Locate the cell with the specified text and output its [x, y] center coordinate. 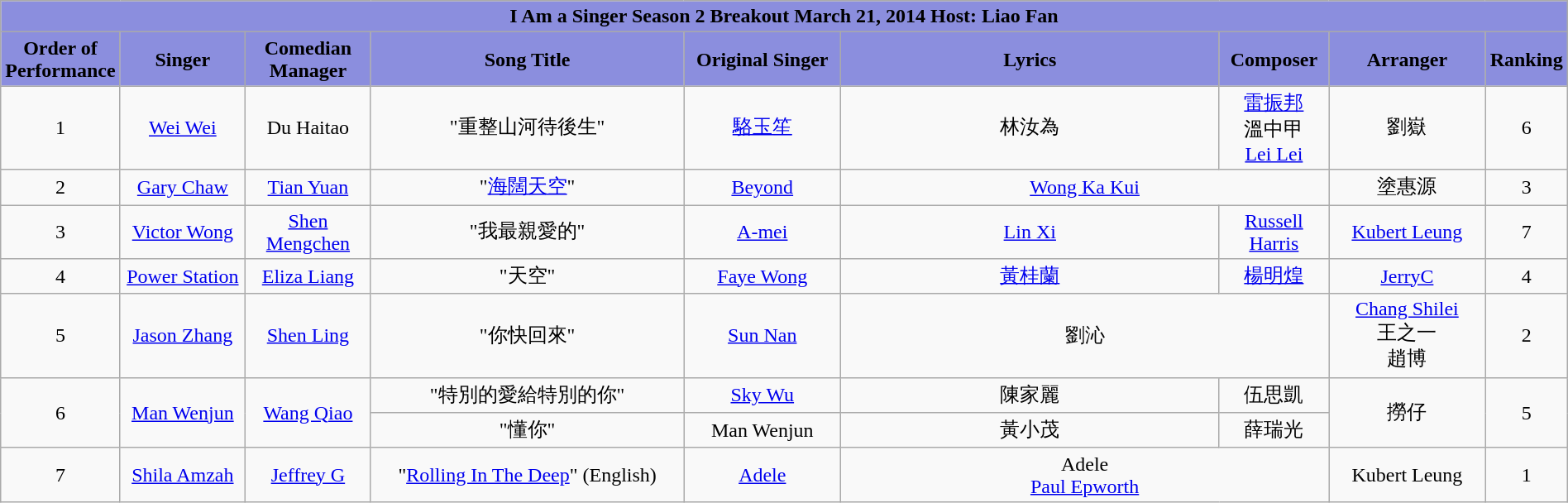
"你快回來" [528, 336]
Victor Wong [183, 232]
Jason Zhang [183, 336]
Lin Xi [1030, 232]
黃桂蘭 [1030, 276]
楊明煌 [1274, 276]
"我最親愛的" [528, 232]
雷振邦溫中甲Lei Lei [1274, 127]
Du Haitao [308, 127]
塗惠源 [1408, 187]
Singer [183, 60]
Faye Wong [762, 276]
Shen Mengchen [308, 232]
Wei Wei [183, 127]
Power Station [183, 276]
Sun Nan [762, 336]
駱玉笙 [762, 127]
Composer [1274, 60]
Sky Wu [762, 395]
Wong Ka Kui [1085, 187]
Gary Chaw [183, 187]
Ranking [1527, 60]
"重整山河待後生" [528, 127]
"天空" [528, 276]
"Rolling In The Deep" (English) [528, 475]
薛瑞光 [1274, 430]
Arranger [1408, 60]
Chang Shilei王之一趙博 [1408, 336]
JerryC [1408, 276]
伍思凱 [1274, 395]
撈仔 [1408, 412]
陳家麗 [1030, 395]
Eliza Liang [308, 276]
Wang Qiao [308, 412]
Shen Ling [308, 336]
Comedian Manager [308, 60]
Shila Amzah [183, 475]
Beyond [762, 187]
"懂你" [528, 430]
Original Singer [762, 60]
"特別的愛給特別的你" [528, 395]
A-mei [762, 232]
劉嶽 [1408, 127]
Order of Performance [60, 60]
Jeffrey G [308, 475]
"海闊天空" [528, 187]
Russell Harris [1274, 232]
Tian Yuan [308, 187]
Song Title [528, 60]
林汝為 [1030, 127]
I Am a Singer Season 2 Breakout March 21, 2014 Host: Liao Fan [784, 17]
Adele [762, 475]
Lyrics [1030, 60]
AdelePaul Epworth [1085, 475]
黃小茂 [1030, 430]
劉沁 [1085, 336]
